Search for the cell housing the specified text and yield its [X, Y] center coordinate. 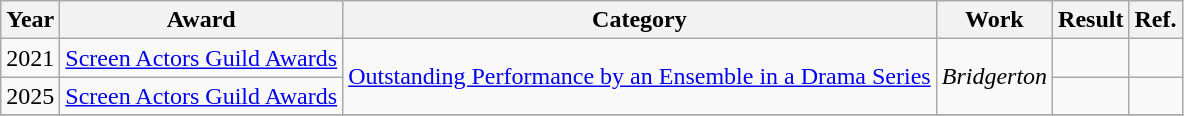
Outstanding Performance by an Ensemble in a Drama Series [640, 77]
2021 [30, 58]
Ref. [1156, 20]
Category [640, 20]
2025 [30, 96]
Bridgerton [994, 77]
Work [994, 20]
Result [1091, 20]
Award [202, 20]
Year [30, 20]
